Detect which cell encompasses the target text, then output its [x, y] center coordinate. 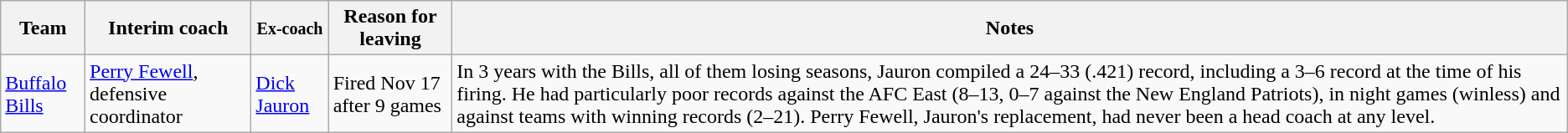
Notes [1010, 28]
Ex-coach [290, 28]
Buffalo Bills [44, 94]
Interim coach [168, 28]
Reason for leaving [390, 28]
Fired Nov 17 after 9 games [390, 94]
Dick Jauron [290, 94]
Team [44, 28]
Perry Fewell, defensive coordinator [168, 94]
